Identify which cell holds the provided text, then report its [X, Y] central coordinate. 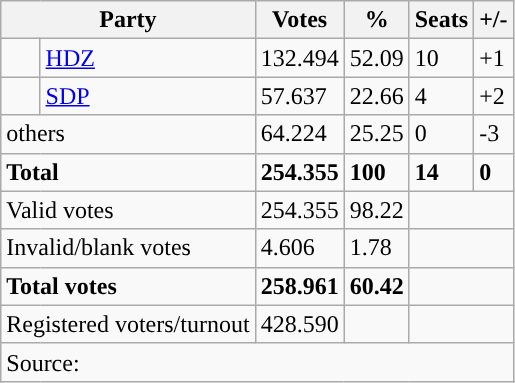
+/- [494, 20]
98.22 [376, 210]
+1 [494, 58]
132.494 [300, 58]
52.09 [376, 58]
% [376, 20]
SDP [148, 96]
100 [376, 172]
4 [441, 96]
60.42 [376, 286]
10 [441, 58]
Registered voters/turnout [128, 324]
14 [441, 172]
Votes [300, 20]
4.606 [300, 248]
258.961 [300, 286]
25.25 [376, 134]
57.637 [300, 96]
others [128, 134]
Total [128, 172]
Total votes [128, 286]
Seats [441, 20]
Source: [257, 362]
-3 [494, 134]
+2 [494, 96]
64.224 [300, 134]
HDZ [148, 58]
Invalid/blank votes [128, 248]
1.78 [376, 248]
Valid votes [128, 210]
Party [128, 20]
22.66 [376, 96]
428.590 [300, 324]
